Provide the [x, y] coordinate of the cell's center where the given text is located.  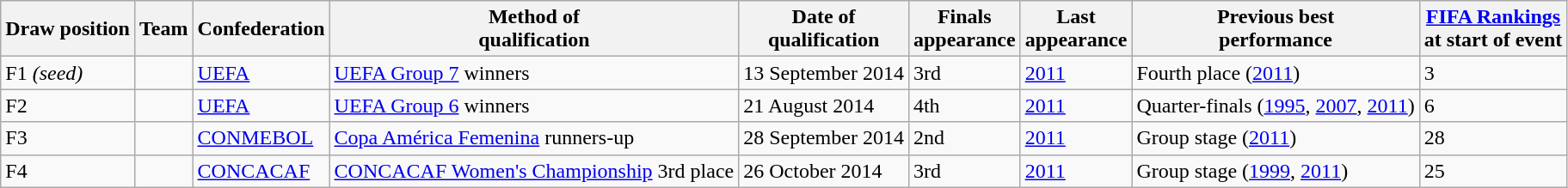
25 [1493, 171]
Team [163, 29]
6 [1493, 106]
Previous bestperformance [1276, 29]
Fourth place (2011) [1276, 73]
Confederation [261, 29]
Method ofqualification [534, 29]
28 September 2014 [824, 138]
3 [1493, 73]
Draw position [68, 29]
F2 [68, 106]
CONCACAF [261, 171]
Group stage (1999, 2011) [1276, 171]
4th [964, 106]
21 August 2014 [824, 106]
Group stage (2011) [1276, 138]
F3 [68, 138]
UEFA Group 7 winners [534, 73]
F4 [68, 171]
Quarter-finals (1995, 2007, 2011) [1276, 106]
26 October 2014 [824, 171]
Finalsappearance [964, 29]
Copa América Femenina runners-up [534, 138]
F1 (seed) [68, 73]
CONCACAF Women's Championship 3rd place [534, 171]
2nd [964, 138]
28 [1493, 138]
CONMEBOL [261, 138]
13 September 2014 [824, 73]
Lastappearance [1076, 29]
UEFA Group 6 winners [534, 106]
FIFA Rankingsat start of event [1493, 29]
Date ofqualification [824, 29]
